Return the (x, y) coordinate for the center point of the cell that contains the specified text.  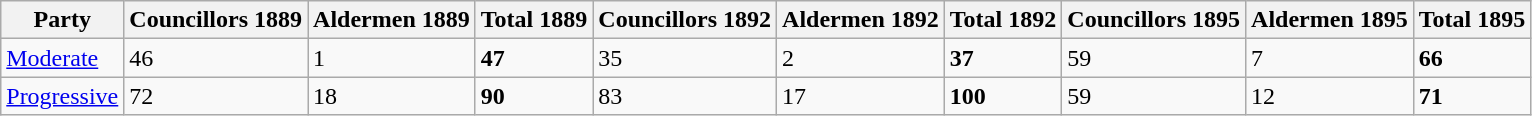
100 (1003, 96)
37 (1003, 58)
Party (62, 20)
Councillors 1895 (1154, 20)
2 (861, 58)
47 (534, 58)
18 (392, 96)
66 (1472, 58)
Progressive (62, 96)
Aldermen 1889 (392, 20)
1 (392, 58)
12 (1330, 96)
71 (1472, 96)
46 (216, 58)
72 (216, 96)
17 (861, 96)
Councillors 1889 (216, 20)
90 (534, 96)
Total 1892 (1003, 20)
83 (685, 96)
Total 1889 (534, 20)
Total 1895 (1472, 20)
35 (685, 58)
Councillors 1892 (685, 20)
Moderate (62, 58)
7 (1330, 58)
Aldermen 1892 (861, 20)
Aldermen 1895 (1330, 20)
